Search for the cell housing the specified text and yield its (x, y) center coordinate. 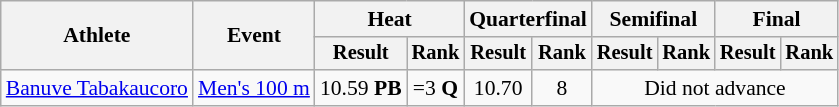
Heat (390, 19)
8 (562, 88)
Men's 100 m (254, 88)
=3 Q (436, 88)
Athlete (97, 36)
Final (776, 19)
Banuve Tabakaucoro (97, 88)
Did not advance (715, 88)
Semifinal (654, 19)
10.59 PB (361, 88)
Quarterfinal (528, 19)
Event (254, 36)
10.70 (498, 88)
